For the text-containing cell, return its midpoint in (X, Y) coordinate format. 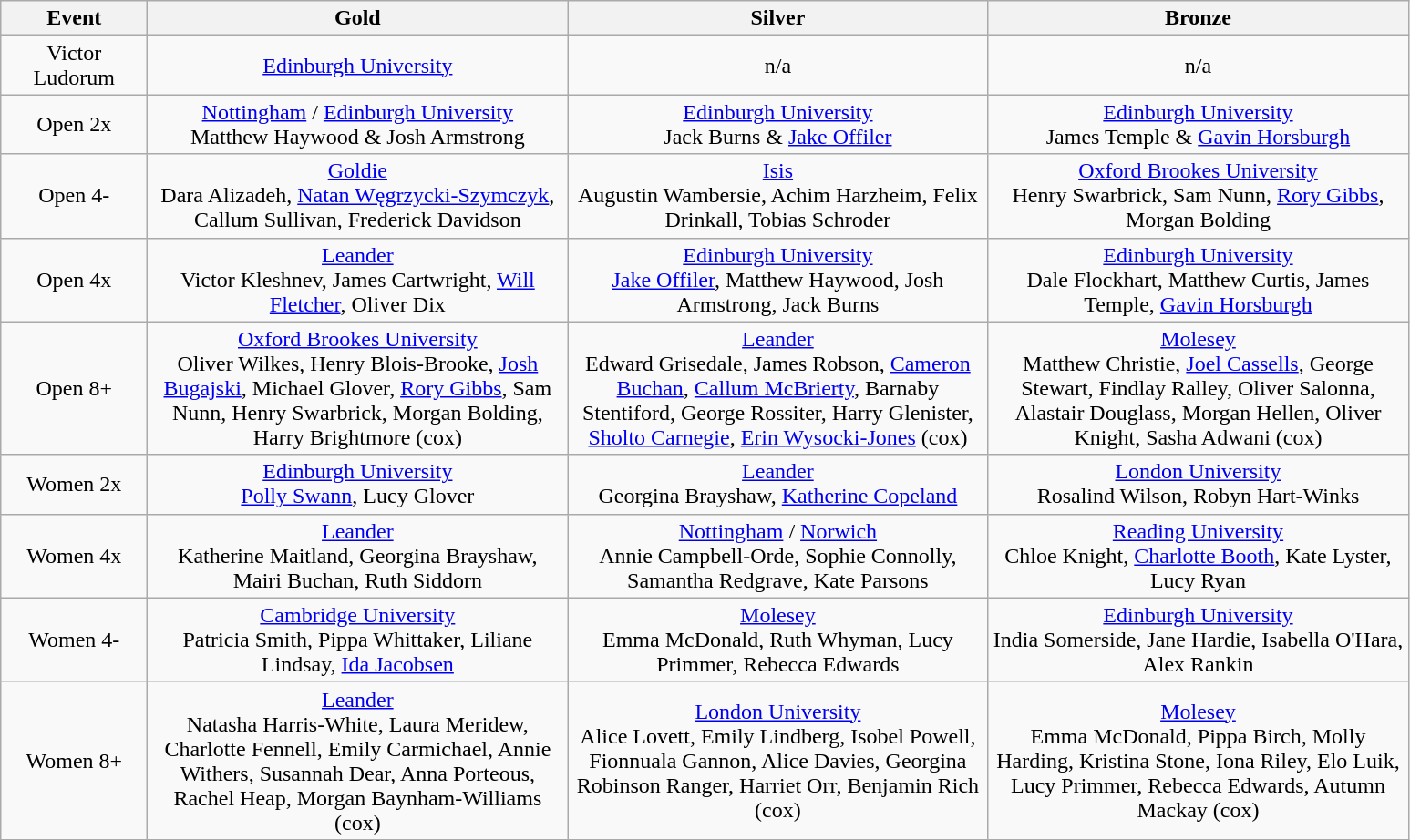
Open 4- (75, 196)
Edinburgh University Dale Flockhart, Matthew Curtis, James Temple, Gavin Horsburgh (1198, 280)
Women 4- (75, 640)
LeanderKatherine Maitland, Georgina Brayshaw, Mairi Buchan, Ruth Siddorn (357, 556)
Edinburgh University Jack Burns & Jake Offiler (778, 124)
Women 4x (75, 556)
Edinburgh University Jake Offiler, Matthew Haywood, Josh Armstrong, Jack Burns (778, 280)
Nottingham / Edinburgh University Matthew Haywood & Josh Armstrong (357, 124)
Victor Ludorum (75, 66)
MoleseyEmma McDonald, Pippa Birch, Molly Harding, Kristina Stone, Iona Riley, Elo Luik, Lucy Primmer, Rebecca Edwards, Autumn Mackay (cox) (1198, 760)
Gold (357, 18)
Nottingham / Norwich Annie Campbell-Orde, Sophie Connolly, Samantha Redgrave, Kate Parsons (778, 556)
Open 2x (75, 124)
IsisAugustin Wambersie, Achim Harzheim, Felix Drinkall, Tobias Schroder (778, 196)
Edinburgh University James Temple & Gavin Horsburgh (1198, 124)
Event (75, 18)
GoldieDara Alizadeh, Natan Węgrzycki-Szymczyk, Callum Sullivan, Frederick Davidson (357, 196)
Reading University Chloe Knight, Charlotte Booth, Kate Lyster, Lucy Ryan (1198, 556)
Women 8+ (75, 760)
Edinburgh University Polly Swann, Lucy Glover (357, 485)
London UniversityRosalind Wilson, Robyn Hart-Winks (1198, 485)
Silver (778, 18)
MoleseyEmma McDonald, Ruth Whyman, Lucy Primmer, Rebecca Edwards (778, 640)
Open 8+ (75, 388)
Edinburgh University (357, 66)
Cambridge UniversityPatricia Smith, Pippa Whittaker, Liliane Lindsay, Ida Jacobsen (357, 640)
Edinburgh University India Somerside, Jane Hardie, Isabella O'Hara, Alex Rankin (1198, 640)
Women 2x (75, 485)
Open 4x (75, 280)
Leander Georgina Brayshaw, Katherine Copeland (778, 485)
Leander Victor Kleshnev, James Cartwright, Will Fletcher, Oliver Dix (357, 280)
Oxford Brookes University Henry Swarbrick, Sam Nunn, Rory Gibbs, Morgan Bolding (1198, 196)
Bronze (1198, 18)
